Output the [x, y] coordinate of the center of the cell containing the given text.  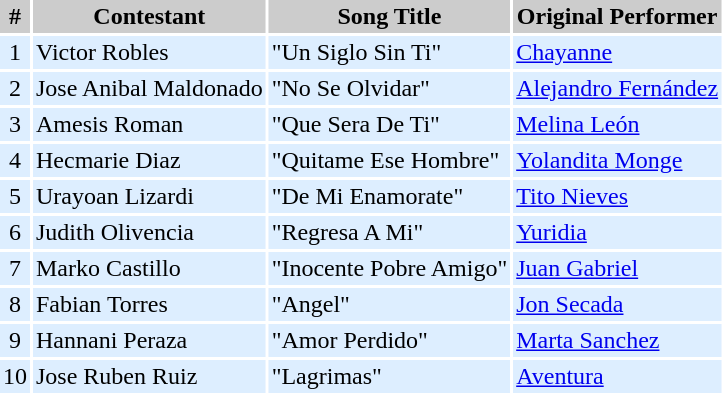
Chayanne [617, 52]
Jon Secada [617, 304]
4 [15, 160]
3 [15, 124]
"Regresa A Mi" [390, 232]
Yolandita Monge [617, 160]
Marko Castillo [150, 268]
Tito Nieves [617, 196]
Jose Anibal Maldonado [150, 88]
5 [15, 196]
Victor Robles [150, 52]
Amesis Roman [150, 124]
Urayoan Lizardi [150, 196]
10 [15, 376]
Fabian Torres [150, 304]
Hannani Peraza [150, 340]
Juan Gabriel [617, 268]
Judith Olivencia [150, 232]
Aventura [617, 376]
Original Performer [617, 16]
Jose Ruben Ruiz [150, 376]
"Quitame Ese Hombre" [390, 160]
Yuridia [617, 232]
Marta Sanchez [617, 340]
Contestant [150, 16]
2 [15, 88]
7 [15, 268]
"Angel" [390, 304]
"Que Sera De Ti" [390, 124]
8 [15, 304]
Hecmarie Diaz [150, 160]
Melina León [617, 124]
Alejandro Fernández [617, 88]
"No Se Olvidar" [390, 88]
# [15, 16]
"Un Siglo Sin Ti" [390, 52]
6 [15, 232]
1 [15, 52]
9 [15, 340]
"De Mi Enamorate" [390, 196]
"Inocente Pobre Amigo" [390, 268]
"Lagrimas" [390, 376]
Song Title [390, 16]
"Amor Perdido" [390, 340]
